Scan for the cell matching the given text and deliver its (X, Y) coordinate at center. 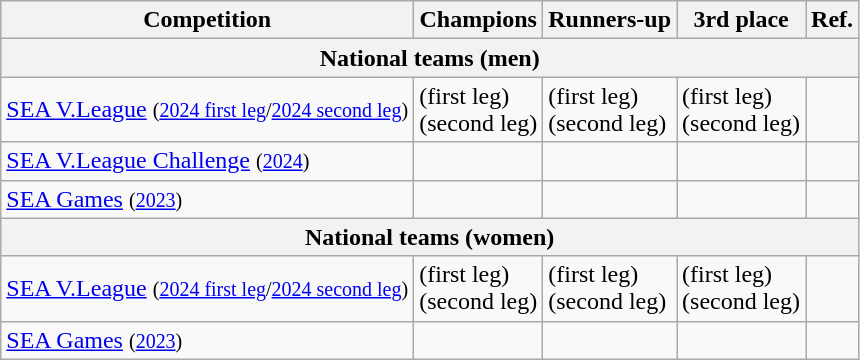
National teams (women) (430, 237)
Champions (478, 20)
SEA V.League Challenge (2024) (208, 161)
Runners-up (610, 20)
Ref. (832, 20)
National teams (men) (430, 58)
Competition (208, 20)
3rd place (742, 20)
